Provide the [X, Y] coordinate of the cell's center where the given text is located.  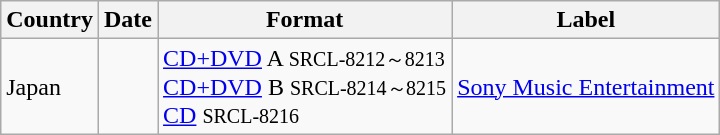
Country [50, 20]
Date [128, 20]
Sony Music Entertainment [586, 86]
Label [586, 20]
Japan [50, 86]
Format [305, 20]
CD+DVD A SRCL-8212～8213 CD+DVD B SRCL-8214～8215CD SRCL-8216 [305, 86]
